Capture the cell that displays the provided text and extract its (x, y) central coordinate. 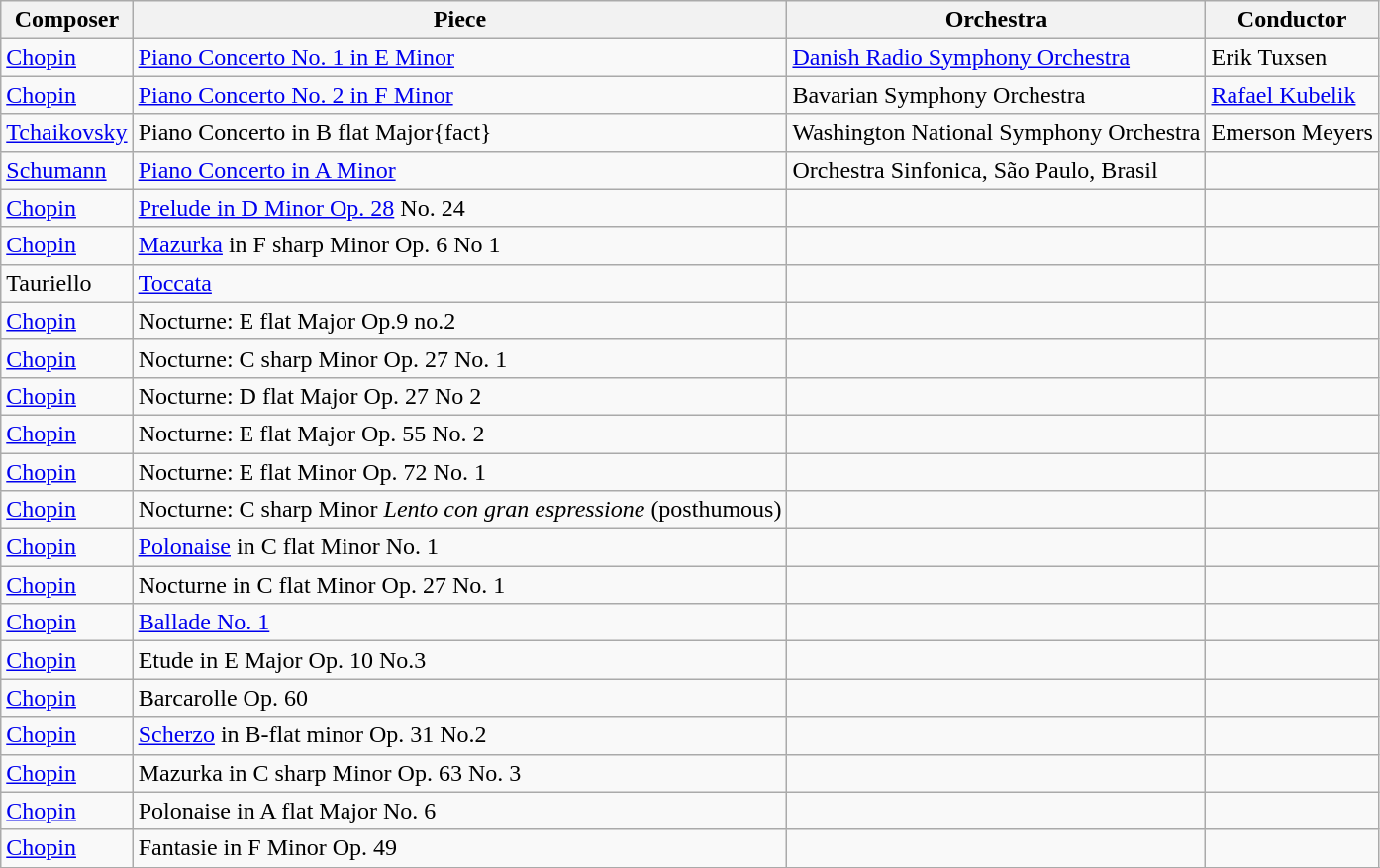
Tchaikovsky (67, 133)
Piano Concerto No. 2 in F Minor (459, 95)
Piano Concerto in A Minor (459, 170)
Danish Radio Symphony Orchestra (996, 57)
Nocturne: C sharp Minor Lento con gran espressione (posthumous) (459, 510)
Etude in E Major Op. 10 No.3 (459, 660)
Nocturne: C sharp Minor Op. 27 No. 1 (459, 358)
Scherzo in B-flat minor Op. 31 No.2 (459, 735)
Tauriello (67, 283)
Prelude in D Minor Op. 28 No. 24 (459, 208)
Composer (67, 20)
Schumann (67, 170)
Toccata (459, 283)
Piano Concerto in B flat Major{fact} (459, 133)
Piece (459, 20)
Fantasie in F Minor Op. 49 (459, 848)
Erik Tuxsen (1292, 57)
Orchestra (996, 20)
Mazurka in C sharp Minor Op. 63 No. 3 (459, 773)
Nocturne: E flat Major Op. 55 No. 2 (459, 434)
Barcarolle Op. 60 (459, 698)
Bavarian Symphony Orchestra (996, 95)
Nocturne: E flat Major Op.9 no.2 (459, 321)
Ballade No. 1 (459, 623)
Emerson Meyers (1292, 133)
Nocturne: E flat Minor Op. 72 No. 1 (459, 472)
Piano Concerto No. 1 in E Minor (459, 57)
Nocturne in C flat Minor Op. 27 No. 1 (459, 585)
Mazurka in F sharp Minor Op. 6 No 1 (459, 245)
Polonaise in C flat Minor No. 1 (459, 547)
Polonaise in A flat Major No. 6 (459, 811)
Orchestra Sinfonica, São Paulo, Brasil (996, 170)
Washington National Symphony Orchestra (996, 133)
Nocturne: D flat Major Op. 27 No 2 (459, 396)
Rafael Kubelik (1292, 95)
Conductor (1292, 20)
